Provide the (X, Y) coordinate of the cell's center where the given text is located.  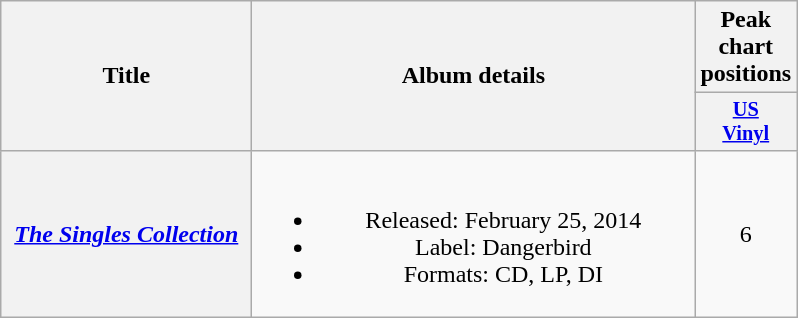
Peak chart positions (746, 47)
Released: February 25, 2014Label: DangerbirdFormats: CD, LP, DI (474, 234)
The Singles Collection (126, 234)
Album details (474, 76)
USVinyl (746, 122)
6 (746, 234)
Title (126, 76)
